Identify which cell holds the provided text, then report its (x, y) central coordinate. 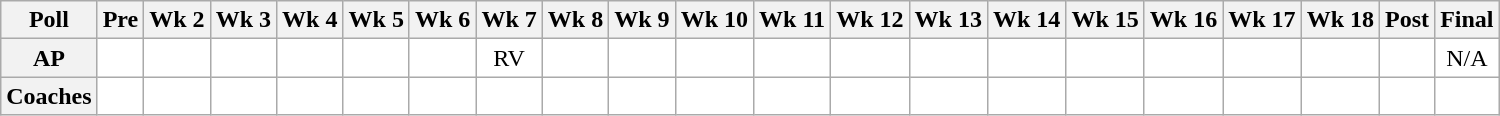
Wk 8 (575, 20)
Final (1467, 20)
Wk 17 (1262, 20)
Wk 7 (509, 20)
Wk 16 (1183, 20)
Wk 4 (310, 20)
Coaches (49, 96)
Wk 3 (243, 20)
Wk 2 (177, 20)
Poll (49, 20)
Wk 5 (376, 20)
Wk 15 (1105, 20)
Pre (120, 20)
Wk 18 (1340, 20)
Wk 11 (792, 20)
N/A (1467, 58)
Wk 13 (948, 20)
Wk 12 (870, 20)
Wk 6 (442, 20)
Wk 10 (714, 20)
RV (509, 58)
AP (49, 58)
Wk 14 (1026, 20)
Post (1408, 20)
Wk 9 (642, 20)
